Provide the (X, Y) coordinate of the cell's center where the given text is located.  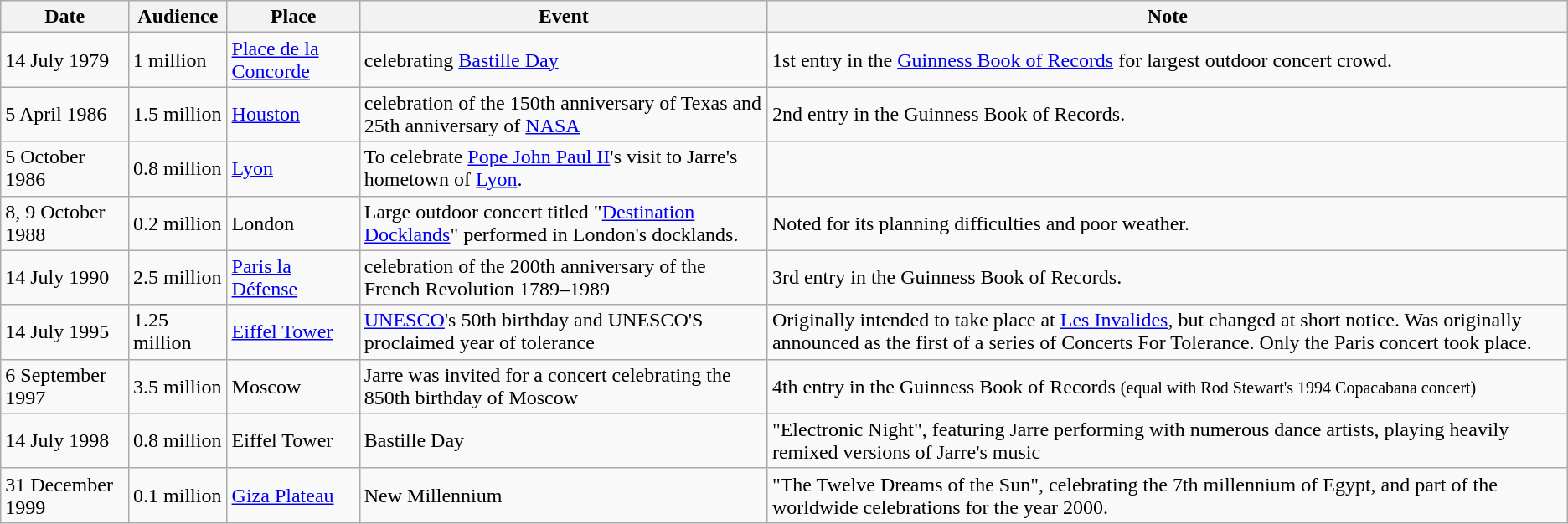
Large outdoor concert titled "Destination Docklands" performed in London's docklands. (563, 223)
2.5 million (178, 278)
Houston (293, 114)
1.25 million (178, 331)
31 December 1999 (65, 496)
Place de la Concorde (293, 60)
3.5 million (178, 387)
6 September 1997 (65, 387)
Date (65, 17)
Moscow (293, 387)
3rd entry in the Guinness Book of Records. (1168, 278)
Bastille Day (563, 440)
Noted for its planning difficulties and poor weather. (1168, 223)
celebrating Bastille Day (563, 60)
UNESCO's 50th birthday and UNESCO'S proclaimed year of tolerance (563, 331)
London (293, 223)
Paris la Défense (293, 278)
Lyon (293, 169)
0.2 million (178, 223)
1.5 million (178, 114)
5 October 1986 (65, 169)
Giza Plateau (293, 496)
0.1 million (178, 496)
To celebrate Pope John Paul II's visit to Jarre's hometown of Lyon. (563, 169)
5 April 1986 (65, 114)
New Millennium (563, 496)
Event (563, 17)
14 July 1979 (65, 60)
Jarre was invited for a concert celebrating the 850th birthday of Moscow (563, 387)
"Electronic Night", featuring Jarre performing with numerous dance artists, playing heavily remixed versions of Jarre's music (1168, 440)
celebration of the 200th anniversary of the French Revolution 1789–1989 (563, 278)
4th entry in the Guinness Book of Records (equal with Rod Stewart's 1994 Copacabana concert) (1168, 387)
celebration of the 150th anniversary of Texas and 25th anniversary of NASA (563, 114)
14 July 1998 (65, 440)
8, 9 October 1988 (65, 223)
2nd entry in the Guinness Book of Records. (1168, 114)
1st entry in the Guinness Book of Records for largest outdoor concert crowd. (1168, 60)
Audience (178, 17)
1 million (178, 60)
14 July 1990 (65, 278)
14 July 1995 (65, 331)
"The Twelve Dreams of the Sun", celebrating the 7th millennium of Egypt, and part of the worldwide celebrations for the year 2000. (1168, 496)
Place (293, 17)
Note (1168, 17)
